Return the (X, Y) coordinate for the center point of the cell that contains the specified text.  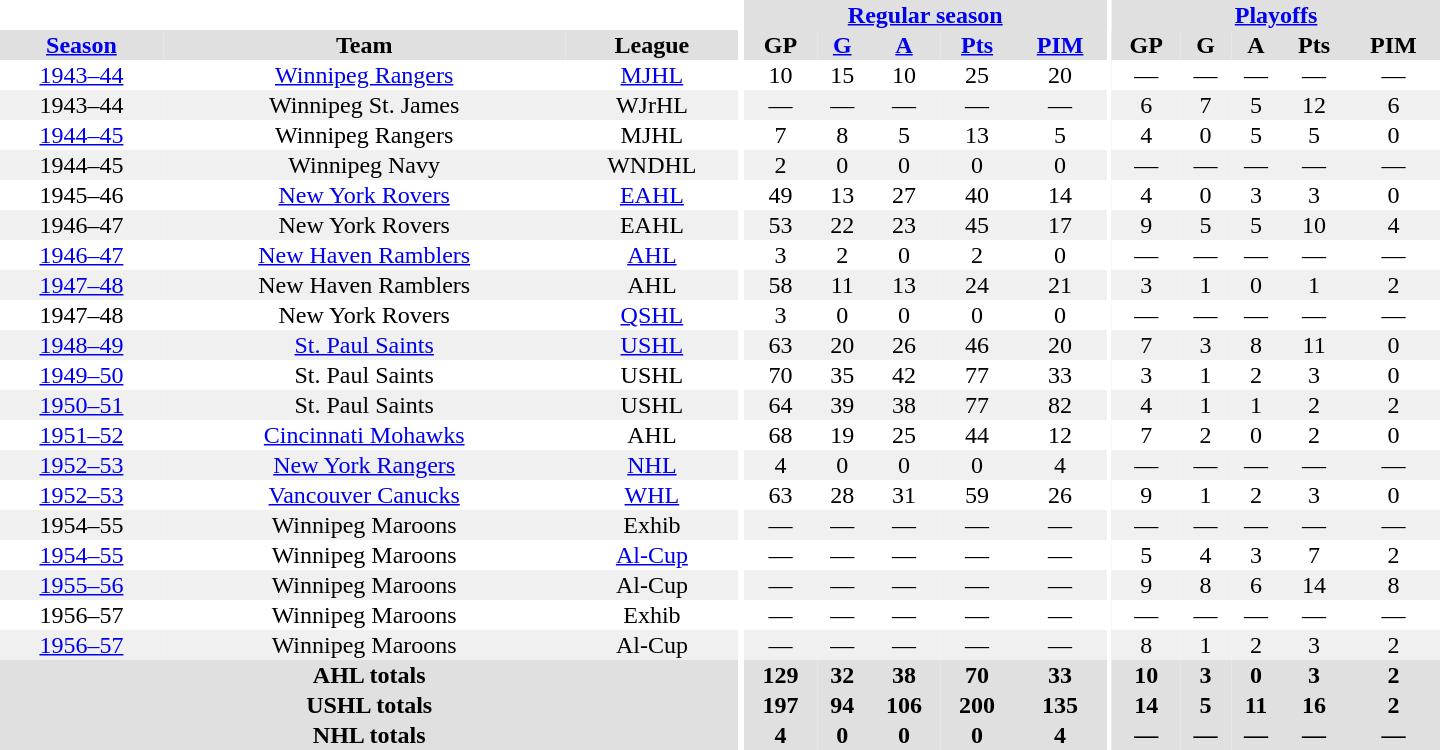
135 (1060, 705)
27 (904, 195)
39 (842, 405)
49 (780, 195)
USHL totals (369, 705)
1955–56 (82, 585)
35 (842, 375)
Season (82, 45)
15 (842, 75)
44 (978, 435)
64 (780, 405)
19 (842, 435)
1948–49 (82, 345)
17 (1060, 225)
106 (904, 705)
32 (842, 675)
AHL totals (369, 675)
Winnipeg St. James (364, 105)
53 (780, 225)
1949–50 (82, 375)
Winnipeg Navy (364, 165)
WJrHL (652, 105)
16 (1314, 705)
45 (978, 225)
21 (1060, 285)
68 (780, 435)
WNDHL (652, 165)
League (652, 45)
28 (842, 495)
24 (978, 285)
82 (1060, 405)
WHL (652, 495)
200 (978, 705)
New York Rangers (364, 465)
129 (780, 675)
23 (904, 225)
40 (978, 195)
Cincinnati Mohawks (364, 435)
QSHL (652, 315)
Regular season (926, 15)
22 (842, 225)
46 (978, 345)
31 (904, 495)
1950–51 (82, 405)
Playoffs (1276, 15)
59 (978, 495)
Team (364, 45)
42 (904, 375)
1951–52 (82, 435)
NHL (652, 465)
197 (780, 705)
Vancouver Canucks (364, 495)
58 (780, 285)
1945–46 (82, 195)
94 (842, 705)
NHL totals (369, 735)
